Detect which cell encompasses the target text, then output its (X, Y) center coordinate. 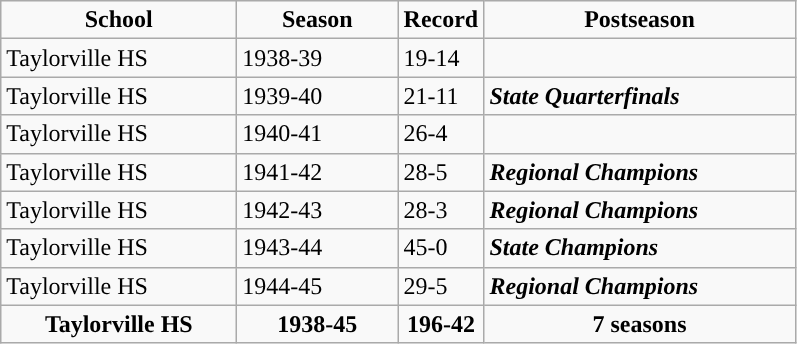
28-5 (441, 172)
State Quarterfinals (640, 96)
19-14 (441, 58)
School (119, 20)
1944-45 (318, 286)
1941-42 (318, 172)
1938-39 (318, 58)
Season (318, 20)
196-42 (441, 324)
21-11 (441, 96)
1940-41 (318, 134)
1939-40 (318, 96)
45-0 (441, 248)
1942-43 (318, 210)
State Champions (640, 248)
1943-44 (318, 248)
29-5 (441, 286)
28-3 (441, 210)
7 seasons (640, 324)
1938-45 (318, 324)
Record (441, 20)
Postseason (640, 20)
26-4 (441, 134)
